Output the (X, Y) coordinate of the center of the cell containing the given text.  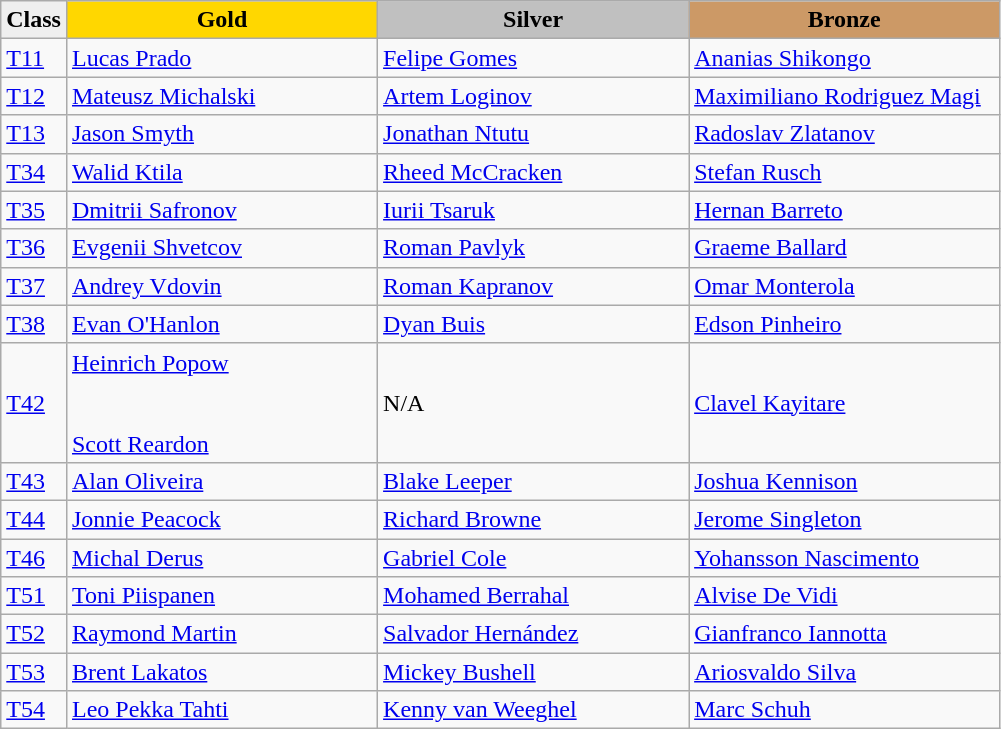
T46 (34, 557)
Felipe Gomes (534, 58)
Roman Pavlyk (534, 248)
Richard Browne (534, 519)
Brent Lakatos (222, 672)
Iurii Tsaruk (534, 210)
T51 (34, 596)
Evan O'Hanlon (222, 324)
Roman Kapranov (534, 286)
T36 (34, 248)
Alvise De Vidi (844, 596)
Jonnie Peacock (222, 519)
Joshua Kennison (844, 481)
Rheed McCracken (534, 172)
Yohansson Nascimento (844, 557)
Alan Oliveira (222, 481)
Michal Derus (222, 557)
Jerome Singleton (844, 519)
T42 (34, 402)
T44 (34, 519)
Blake Leeper (534, 481)
Evgenii Shvetcov (222, 248)
T13 (34, 134)
N/A (534, 402)
Graeme Ballard (844, 248)
Artem Loginov (534, 96)
Lucas Prado (222, 58)
T43 (34, 481)
T35 (34, 210)
Jason Smyth (222, 134)
T53 (34, 672)
Leo Pekka Tahti (222, 710)
Mateusz Michalski (222, 96)
T38 (34, 324)
Kenny van Weeghel (534, 710)
Heinrich PopowScott Reardon (222, 402)
Gold (222, 20)
Ariosvaldo Silva (844, 672)
Bronze (844, 20)
Marc Schuh (844, 710)
Stefan Rusch (844, 172)
T12 (34, 96)
Hernan Barreto (844, 210)
Walid Ktila (222, 172)
T54 (34, 710)
Clavel Kayitare (844, 402)
Omar Monterola (844, 286)
Dyan Buis (534, 324)
Mohamed Berrahal (534, 596)
Silver (534, 20)
Raymond Martin (222, 634)
Andrey Vdovin (222, 286)
T37 (34, 286)
Jonathan Ntutu (534, 134)
Class (34, 20)
Radoslav Zlatanov (844, 134)
Edson Pinheiro (844, 324)
T34 (34, 172)
Maximiliano Rodriguez Magi (844, 96)
Ananias Shikongo (844, 58)
Toni Piispanen (222, 596)
Salvador Hernández (534, 634)
Gabriel Cole (534, 557)
T52 (34, 634)
Mickey Bushell (534, 672)
Gianfranco Iannotta (844, 634)
T11 (34, 58)
Dmitrii Safronov (222, 210)
